Search for the cell housing the specified text and yield its [X, Y] center coordinate. 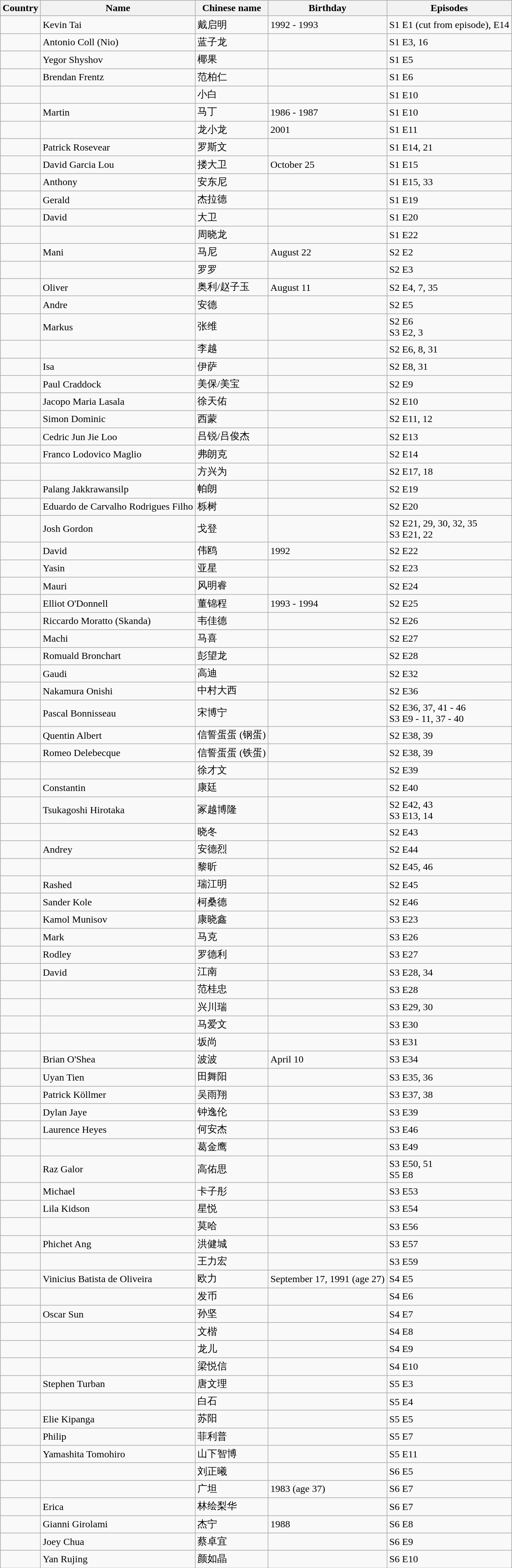
S3 E31 [449, 1042]
梁悦信 [232, 1366]
亚星 [232, 568]
安东尼 [232, 183]
周晓龙 [232, 235]
Yamashita Tomohiro [118, 1454]
马爱文 [232, 1025]
Franco Lodovico Maglio [118, 454]
Gaudi [118, 674]
S2 E28 [449, 656]
S2 E17, 18 [449, 471]
S3 E54 [449, 1209]
山下智博 [232, 1454]
瑞江明 [232, 884]
范柏仁 [232, 77]
S2 E45, 46 [449, 867]
1993 - 1994 [327, 604]
S2 E9 [449, 384]
Simon Dominic [118, 420]
S2 E25 [449, 604]
信誓蛋蛋 (钢蛋) [232, 735]
方兴为 [232, 471]
Isa [118, 367]
戴启明 [232, 25]
S2 E22 [449, 551]
S2 E11, 12 [449, 420]
伟鸥 [232, 551]
August 11 [327, 287]
苏阳 [232, 1419]
S6 E9 [449, 1542]
S2 E2 [449, 253]
S6 E5 [449, 1472]
戈登 [232, 529]
S1 E15, 33 [449, 183]
Mark [118, 937]
S3 E57 [449, 1244]
S3 E34 [449, 1060]
April 10 [327, 1060]
S4 E7 [449, 1314]
Yasin [118, 568]
Pascal Bonnisseau [118, 713]
S2 E4, 7, 35 [449, 287]
中村大西 [232, 691]
栎树 [232, 507]
何安杰 [232, 1130]
1983 (age 37) [327, 1489]
Cedric Jun Jie Loo [118, 437]
S2 E45 [449, 884]
S3 E35, 36 [449, 1077]
坂尚 [232, 1042]
Gerald [118, 200]
广坦 [232, 1489]
颜如晶 [232, 1559]
S1 E3, 16 [449, 42]
安德烈 [232, 850]
吕锐/吕俊杰 [232, 437]
Elie Kipanga [118, 1419]
西蒙 [232, 420]
Rashed [118, 884]
2001 [327, 130]
S2 E39 [449, 770]
杰拉德 [232, 200]
伊萨 [232, 367]
Brendan Frentz [118, 77]
马喜 [232, 638]
Erica [118, 1506]
S4 E8 [449, 1332]
吴雨翔 [232, 1095]
张维 [232, 327]
S2 E46 [449, 902]
S2 E10 [449, 401]
Andre [118, 305]
马克 [232, 937]
刘正曦 [232, 1472]
S5 E11 [449, 1454]
Quentin Albert [118, 735]
Patrick Köllmer [118, 1095]
S5 E4 [449, 1402]
Brian O'Shea [118, 1060]
Constantin [118, 788]
Antonio Coll (Nio) [118, 42]
S1 E6 [449, 77]
Episodes [449, 8]
马丁 [232, 113]
杰宁 [232, 1524]
S2 E36 [449, 691]
Josh Gordon [118, 529]
帕朗 [232, 489]
奥利/赵子玉 [232, 287]
S2 E19 [449, 489]
S1 E5 [449, 60]
Gianni Girolami [118, 1524]
Eduardo de Carvalho Rodrigues Filho [118, 507]
唐文理 [232, 1385]
柯桑德 [232, 902]
Uyan Tien [118, 1077]
S2 E8, 31 [449, 367]
Lila Kidson [118, 1209]
星悦 [232, 1209]
S2 E20 [449, 507]
Joey Chua [118, 1542]
龙小龙 [232, 130]
S4 E10 [449, 1366]
小白 [232, 95]
Palang Jakkrawansilp [118, 489]
Phichet Ang [118, 1244]
Mauri [118, 586]
S3 E39 [449, 1112]
S2 E44 [449, 850]
S4 E9 [449, 1349]
S2 E43 [449, 833]
S2 E5 [449, 305]
钟逸伦 [232, 1112]
Oliver [118, 287]
黎昕 [232, 867]
S2 E23 [449, 568]
林绘梨华 [232, 1506]
Romeo Delebecque [118, 753]
李越 [232, 349]
Kevin Tai [118, 25]
S2 E40 [449, 788]
S1 E20 [449, 217]
罗斯文 [232, 147]
Country [21, 8]
Philip [118, 1436]
欧力 [232, 1279]
Anthony [118, 183]
S2 E3 [449, 270]
S3 E46 [449, 1130]
S3 E28, 34 [449, 972]
椰果 [232, 60]
S2 E42, 43S3 E13, 14 [449, 810]
Yegor Shyshov [118, 60]
江南 [232, 972]
Sander Kole [118, 902]
S4 E5 [449, 1279]
高迪 [232, 674]
美保/美宝 [232, 384]
风明睿 [232, 586]
S2 E32 [449, 674]
晓冬 [232, 833]
罗罗 [232, 270]
Raz Galor [118, 1169]
S2 E24 [449, 586]
文楷 [232, 1332]
October 25 [327, 165]
徐天佑 [232, 401]
1992 - 1993 [327, 25]
弗朗克 [232, 454]
白石 [232, 1402]
Mani [118, 253]
Oscar Sun [118, 1314]
S3 E56 [449, 1227]
安德 [232, 305]
S2 E6, 8, 31 [449, 349]
Birthday [327, 8]
马尼 [232, 253]
Yan Rujing [118, 1559]
Tsukagoshi Hirotaka [118, 810]
S2 E26 [449, 621]
1992 [327, 551]
S3 E59 [449, 1262]
Patrick Rosevear [118, 147]
蓝子龙 [232, 42]
兴川瑞 [232, 1007]
孙坚 [232, 1314]
September 17, 1991 (age 27) [327, 1279]
Markus [118, 327]
卡子彤 [232, 1191]
S3 E30 [449, 1025]
S6 E10 [449, 1559]
Jacopo Maria Lasala [118, 401]
信誓蛋蛋 (铁蛋) [232, 753]
Riccardo Moratto (Skanda) [118, 621]
S4 E6 [449, 1297]
Machi [118, 638]
Elliot O'Donnell [118, 604]
S2 E13 [449, 437]
S1 E19 [449, 200]
波波 [232, 1060]
Chinese name [232, 8]
高佑思 [232, 1169]
S1 E1 (cut from episode), E14 [449, 25]
1988 [327, 1524]
Dylan Jaye [118, 1112]
Laurence Heyes [118, 1130]
田舞阳 [232, 1077]
罗德利 [232, 955]
S1 E11 [449, 130]
徐才文 [232, 770]
S5 E3 [449, 1385]
Stephen Turban [118, 1385]
莫哈 [232, 1227]
S2 E27 [449, 638]
Rodley [118, 955]
Vinicius Batista de Oliveira [118, 1279]
康廷 [232, 788]
Martin [118, 113]
冢越博隆 [232, 810]
Andrey [118, 850]
August 22 [327, 253]
S3 E23 [449, 920]
S3 E50, 51S5 E8 [449, 1169]
S1 E14, 21 [449, 147]
葛金鹰 [232, 1148]
Paul Craddock [118, 384]
蔡卓宜 [232, 1542]
S6 E8 [449, 1524]
洪健城 [232, 1244]
S5 E7 [449, 1436]
龙儿 [232, 1349]
Romuald Bronchart [118, 656]
S2 E6S3 E2, 3 [449, 327]
S3 E37, 38 [449, 1095]
Michael [118, 1191]
宋博宁 [232, 713]
S3 E53 [449, 1191]
S2 E21, 29, 30, 32, 35S3 E21, 22 [449, 529]
大卫 [232, 217]
王力宏 [232, 1262]
S2 E14 [449, 454]
Nakamura Onishi [118, 691]
1986 - 1987 [327, 113]
David Garcia Lou [118, 165]
S5 E5 [449, 1419]
韦佳德 [232, 621]
Kamol Munisov [118, 920]
范桂忠 [232, 990]
S1 E22 [449, 235]
S3 E26 [449, 937]
S3 E28 [449, 990]
S2 E36, 37, 41 - 46S3 E9 - 11, 37 - 40 [449, 713]
S3 E49 [449, 1148]
康晓鑫 [232, 920]
S3 E27 [449, 955]
S3 E29, 30 [449, 1007]
S1 E15 [449, 165]
发币 [232, 1297]
彭望龙 [232, 656]
Name [118, 8]
搂大卫 [232, 165]
菲利普 [232, 1436]
董锦程 [232, 604]
